Search for the cell housing the specified text and yield its [X, Y] center coordinate. 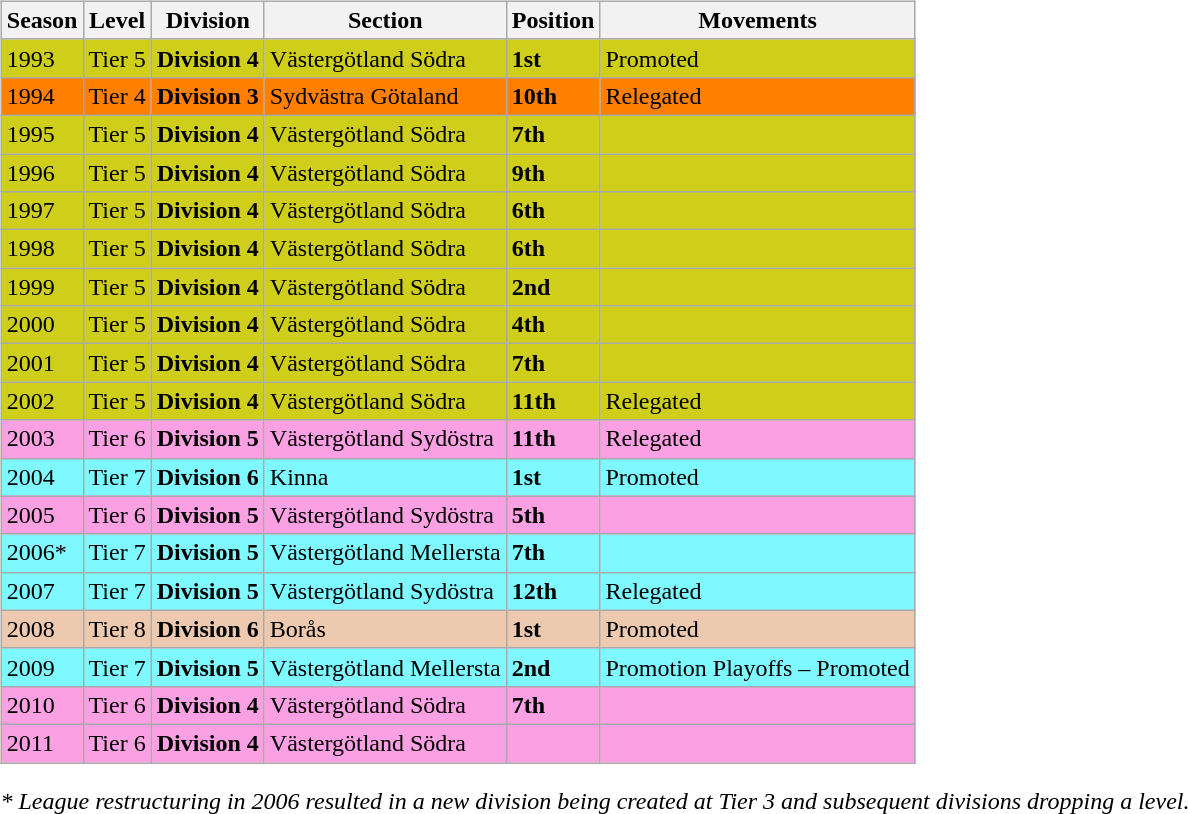
1998 [42, 249]
1995 [42, 134]
2003 [42, 439]
Division 3 [208, 96]
5th [553, 515]
9th [553, 173]
Tier 8 [117, 629]
Position [553, 20]
2011 [42, 743]
2008 [42, 629]
12th [553, 591]
Promotion Playoffs – Promoted [758, 667]
2004 [42, 477]
1999 [42, 287]
2002 [42, 401]
Sydvästra Götaland [385, 96]
2010 [42, 705]
Tier 4 [117, 96]
1993 [42, 58]
1996 [42, 173]
Borås [385, 629]
1994 [42, 96]
2006* [42, 553]
2001 [42, 363]
10th [553, 96]
Season [42, 20]
2005 [42, 515]
Kinna [385, 477]
2000 [42, 325]
2007 [42, 591]
Section [385, 20]
4th [553, 325]
Level [117, 20]
2009 [42, 667]
Movements [758, 20]
Division [208, 20]
1997 [42, 211]
